Output the (X, Y) coordinate of the center of the cell containing the given text.  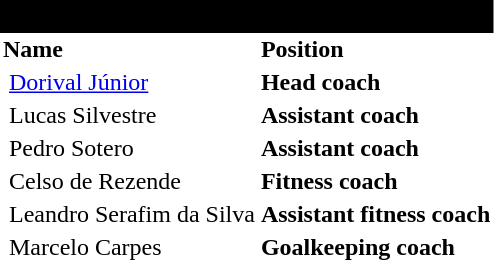
Position (376, 50)
Dorival Júnior (132, 82)
Coaching Staff (129, 16)
Head coach (376, 82)
Lucas Silvestre (132, 116)
Leandro Serafim da Silva (132, 214)
Celso de Rezende (132, 182)
Pedro Sotero (132, 148)
Name (129, 50)
Fitness coach (376, 182)
Assistant fitness coach (376, 214)
